Search for the cell housing the specified text and yield its [x, y] center coordinate. 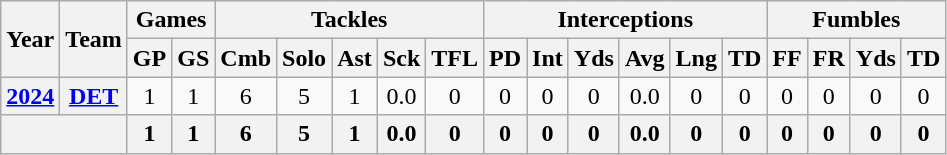
Fumbles [856, 20]
2024 [30, 96]
PD [506, 58]
Int [548, 58]
Team [94, 39]
Sck [401, 58]
FR [828, 58]
FF [787, 58]
Interceptions [626, 20]
GP [149, 58]
Solo [304, 58]
TFL [455, 58]
Year [30, 39]
DET [94, 96]
Cmb [246, 58]
Ast [355, 58]
Games [170, 20]
GS [194, 58]
Lng [696, 58]
Avg [644, 58]
Tackles [350, 20]
